Provide the (X, Y) coordinate of the cell's center where the given text is located.  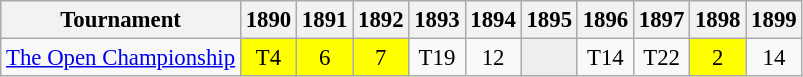
The Open Championship (121, 58)
1892 (381, 20)
1890 (268, 20)
1891 (325, 20)
T22 (661, 58)
Tournament (121, 20)
1894 (493, 20)
6 (325, 58)
1893 (437, 20)
7 (381, 58)
12 (493, 58)
1897 (661, 20)
T19 (437, 58)
14 (774, 58)
2 (718, 58)
1896 (605, 20)
1899 (774, 20)
1898 (718, 20)
T4 (268, 58)
1895 (549, 20)
T14 (605, 58)
